Detect which cell encompasses the target text, then output its (x, y) center coordinate. 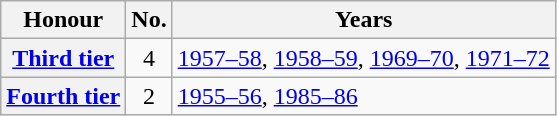
Fourth tier (64, 96)
Years (364, 20)
2 (149, 96)
Third tier (64, 58)
1957–58, 1958–59, 1969–70, 1971–72 (364, 58)
4 (149, 58)
Honour (64, 20)
No. (149, 20)
1955–56, 1985–86 (364, 96)
